Search for the cell housing the specified text and yield its [x, y] center coordinate. 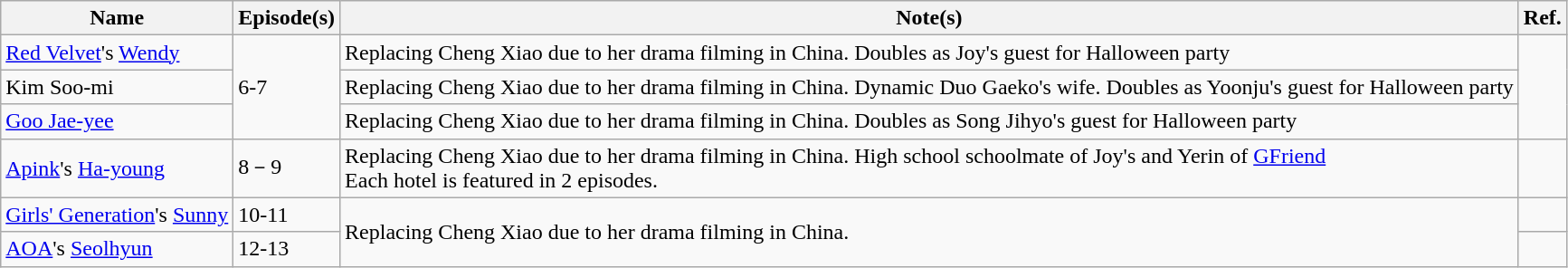
Girls' Generation's Sunny [118, 215]
Goo Jae-yee [118, 121]
Replacing Cheng Xiao due to her drama filming in China. Doubles as Joy's guest for Halloween party [930, 53]
Replacing Cheng Xiao due to her drama filming in China. Dynamic Duo Gaeko's wife. Doubles as Yoonju's guest for Halloween party [930, 87]
Replacing Cheng Xiao due to her drama filming in China. Doubles as Song Jihyo's guest for Halloween party [930, 121]
Replacing Cheng Xiao due to her drama filming in China. [930, 232]
Replacing Cheng Xiao due to her drama filming in China. High school schoolmate of Joy's and Yerin of GFriendEach hotel is featured in 2 episodes. [930, 168]
12-13 [287, 249]
Note(s) [930, 18]
Apink's Ha-young [118, 168]
10-11 [287, 215]
Name [118, 18]
Kim Soo-mi [118, 87]
6-7 [287, 87]
Red Velvet's Wendy [118, 53]
Ref. [1542, 18]
AOA's Seolhyun [118, 249]
8－9 [287, 168]
Episode(s) [287, 18]
